For the text-containing cell, return its midpoint in [x, y] coordinate format. 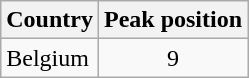
Peak position [172, 20]
Country [50, 20]
9 [172, 58]
Belgium [50, 58]
